Output the (x, y) coordinate of the center of the cell containing the given text.  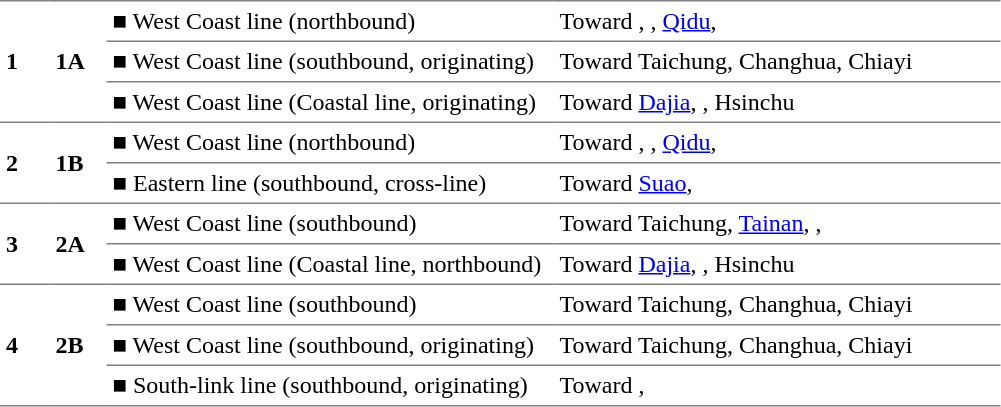
1 (25, 62)
3 (25, 244)
1B (78, 164)
4 (25, 346)
■ Eastern line (southbound, cross-line) (330, 184)
Toward Suao, (778, 184)
2B (78, 346)
2A (78, 244)
1A (78, 62)
2 (25, 164)
■ West Coast line (Coastal line, northbound) (330, 264)
Toward Taichung, Tainan, , (778, 224)
■ West Coast line (Coastal line, originating) (330, 102)
■ South-link line (southbound, originating) (330, 386)
Toward , (778, 386)
